Detect which cell encompasses the target text, then output its (x, y) center coordinate. 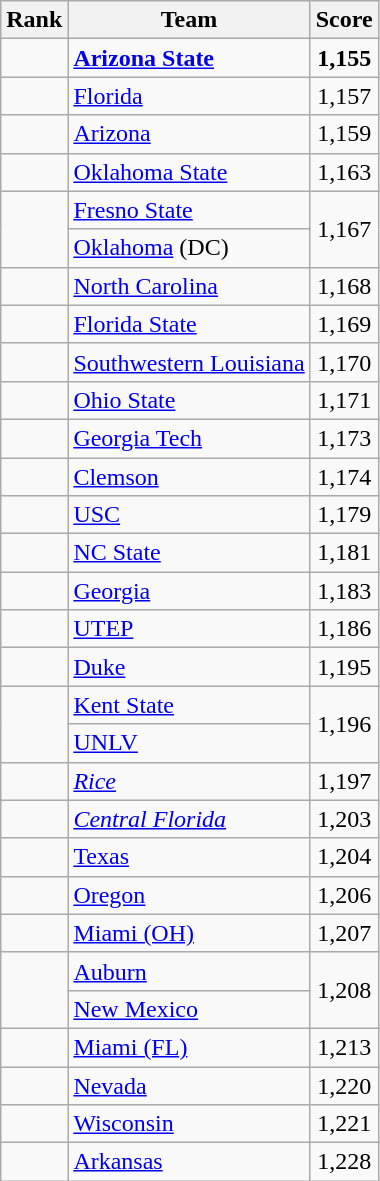
1,183 (344, 591)
Central Florida (189, 819)
1,195 (344, 667)
North Carolina (189, 286)
1,181 (344, 553)
Arizona State (189, 58)
Georgia (189, 591)
1,208 (344, 990)
Kent State (189, 705)
1,168 (344, 286)
1,186 (344, 629)
1,174 (344, 477)
Texas (189, 857)
1,228 (344, 1162)
Wisconsin (189, 1124)
Florida (189, 96)
NC State (189, 553)
Rice (189, 781)
1,196 (344, 724)
1,221 (344, 1124)
Rank (34, 20)
Clemson (189, 477)
Ohio State (189, 400)
1,171 (344, 400)
New Mexico (189, 1009)
1,157 (344, 96)
1,220 (344, 1085)
Miami (OH) (189, 933)
Oregon (189, 895)
1,204 (344, 857)
Arkansas (189, 1162)
1,173 (344, 438)
1,179 (344, 515)
Oklahoma State (189, 172)
Oklahoma (DC) (189, 248)
1,213 (344, 1047)
1,170 (344, 362)
1,206 (344, 895)
1,155 (344, 58)
1,207 (344, 933)
1,203 (344, 819)
Nevada (189, 1085)
1,159 (344, 134)
Georgia Tech (189, 438)
Miami (FL) (189, 1047)
USC (189, 515)
Auburn (189, 971)
1,197 (344, 781)
1,169 (344, 324)
1,167 (344, 229)
Southwestern Louisiana (189, 362)
UTEP (189, 629)
Fresno State (189, 210)
UNLV (189, 743)
Team (189, 20)
Florida State (189, 324)
Duke (189, 667)
1,163 (344, 172)
Arizona (189, 134)
Score (344, 20)
